Pinpoint the cell where the given text exists, returning its (X, Y) midpoint coordinate. 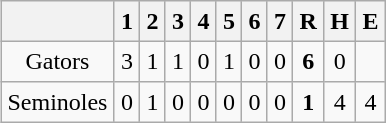
2 (153, 21)
5 (229, 21)
7 (280, 21)
Gators (58, 61)
H (340, 21)
E (371, 21)
Seminoles (58, 102)
R (308, 21)
